Locate the cell with the specified text and output its (X, Y) center coordinate. 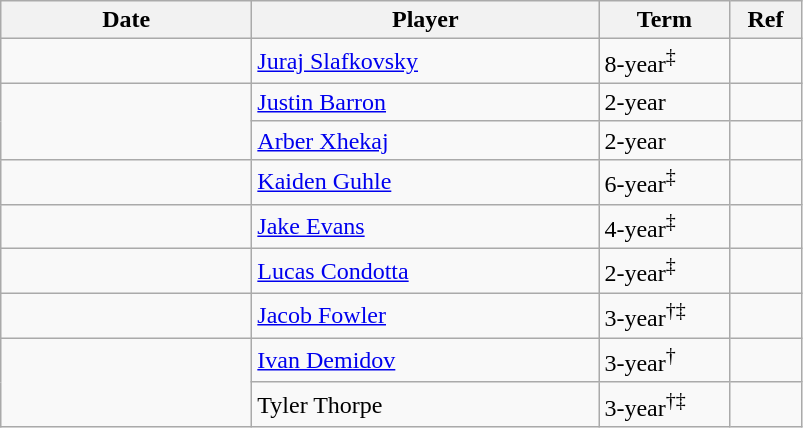
4-year‡ (664, 226)
3-year† (664, 360)
Lucas Condotta (426, 272)
Ivan Demidov (426, 360)
Tyler Thorpe (426, 404)
2-year‡ (664, 272)
Term (664, 20)
Kaiden Guhle (426, 182)
Juraj Slafkovsky (426, 62)
Jacob Fowler (426, 316)
Date (126, 20)
Arber Xhekaj (426, 140)
Player (426, 20)
Jake Evans (426, 226)
Ref (766, 20)
Justin Barron (426, 102)
8-year‡ (664, 62)
6-year‡ (664, 182)
